Identify which cell holds the provided text, then report its [X, Y] central coordinate. 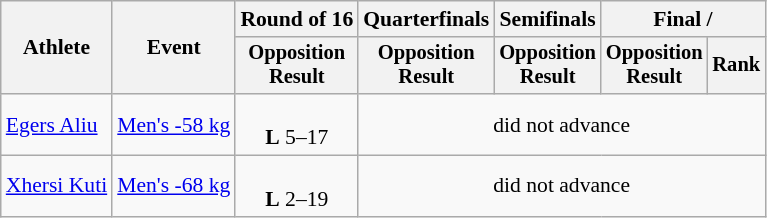
Athlete [56, 48]
Final / [683, 19]
Quarterfinals [426, 19]
Rank [736, 66]
Men's -58 kg [174, 124]
Xhersi Kuti [56, 186]
Men's -68 kg [174, 186]
Round of 16 [296, 19]
L 2–19 [296, 186]
Egers Aliu [56, 124]
Event [174, 48]
Semifinals [548, 19]
L 5–17 [296, 124]
